Search for the cell housing the specified text and yield its (x, y) center coordinate. 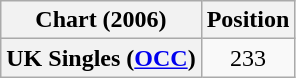
233 (248, 58)
UK Singles (OCC) (101, 58)
Chart (2006) (101, 20)
Position (248, 20)
